Capture the cell that displays the provided text and extract its (x, y) central coordinate. 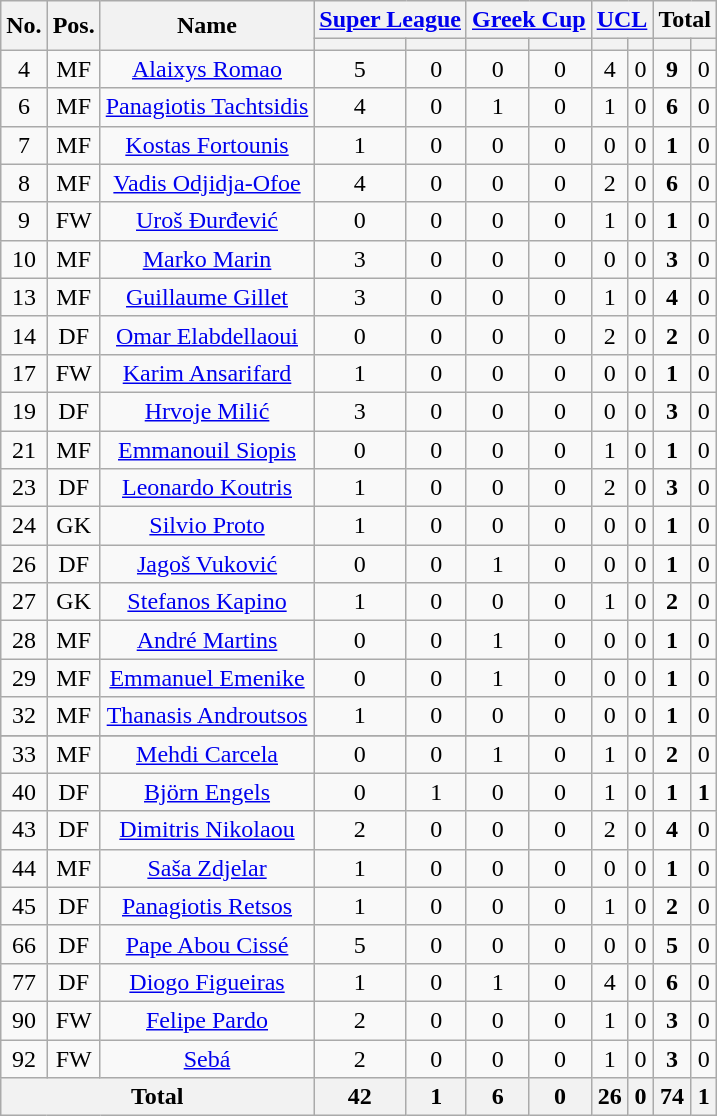
Björn Engels (207, 792)
Karim Ansarifard (207, 373)
13 (24, 297)
Super League (390, 20)
32 (24, 716)
UCL (622, 20)
Marko Marin (207, 259)
Diogo Figueiras (207, 982)
24 (24, 526)
Omar Elabdellaoui (207, 335)
Panagiotis Tachtsidis (207, 107)
Silvio Proto (207, 526)
90 (24, 1020)
40 (24, 792)
Name (207, 26)
23 (24, 488)
No. (24, 26)
77 (24, 982)
Leonardo Koutris (207, 488)
Vadis Odjidja-Ofoe (207, 183)
Jagoš Vuković (207, 564)
Dimitris Nikolaou (207, 830)
Hrvoje Milić (207, 411)
Alaixys Romao (207, 69)
Emmanuel Emenike (207, 678)
Stefanos Kapino (207, 602)
44 (24, 868)
74 (672, 1097)
Kostas Fortounis (207, 145)
Panagiotis Retsos (207, 906)
8 (24, 183)
Felipe Pardo (207, 1020)
45 (24, 906)
Guillaume Gillet (207, 297)
17 (24, 373)
19 (24, 411)
27 (24, 602)
43 (24, 830)
21 (24, 449)
66 (24, 944)
14 (24, 335)
Pape Abou Cissé (207, 944)
Uroš Đurđević (207, 221)
28 (24, 640)
Greek Cup (528, 20)
Sebá (207, 1059)
Emmanouil Siopis (207, 449)
Thanasis Androutsos (207, 716)
29 (24, 678)
10 (24, 259)
33 (24, 754)
André Martins (207, 640)
92 (24, 1059)
Mehdi Carcela (207, 754)
42 (360, 1097)
Saša Zdjelar (207, 868)
7 (24, 145)
Pos. (74, 26)
